Locate the cell with the specified text and output its (x, y) center coordinate. 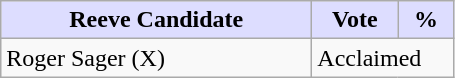
Vote (355, 20)
Reeve Candidate (156, 20)
% (426, 20)
Roger Sager (X) (156, 58)
Acclaimed (383, 58)
